Extract the (x, y) coordinate from the center of the cell holding the provided text.  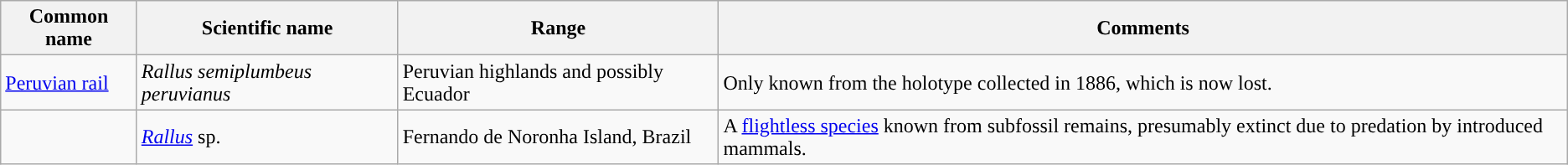
Peruvian highlands and possibly Ecuador (558, 82)
Scientific name (267, 28)
Peruvian rail (69, 82)
Rallus sp. (267, 137)
Common name (69, 28)
Rallus semiplumbeus peruvianus (267, 82)
Range (558, 28)
A flightless species known from subfossil remains, presumably extinct due to predation by introduced mammals. (1142, 137)
Comments (1142, 28)
Only known from the holotype collected in 1886, which is now lost. (1142, 82)
Fernando de Noronha Island, Brazil (558, 137)
